Locate the cell with the specified text and output its (X, Y) center coordinate. 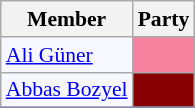
Ali Güner (67, 55)
Member (67, 19)
Party (164, 19)
Abbas Bozyel (67, 90)
